Scan for the cell matching the given text and deliver its [X, Y] coordinate at center. 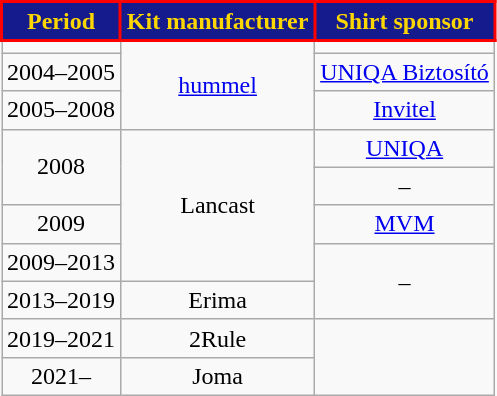
UNIQA Biztosító [405, 72]
2009–2013 [62, 262]
UNIQA [405, 148]
Erima [218, 300]
hummel [218, 85]
2013–2019 [62, 300]
Period [62, 22]
2008 [62, 167]
Shirt sponsor [405, 22]
Kit manufacturer [218, 22]
2Rule [218, 338]
2004–2005 [62, 72]
Joma [218, 376]
2009 [62, 224]
MVM [405, 224]
Invitel [405, 110]
Lancast [218, 205]
2005–2008 [62, 110]
2021– [62, 376]
2019–2021 [62, 338]
